Determine the (X, Y) coordinate at the center of the cell enclosing the given text.  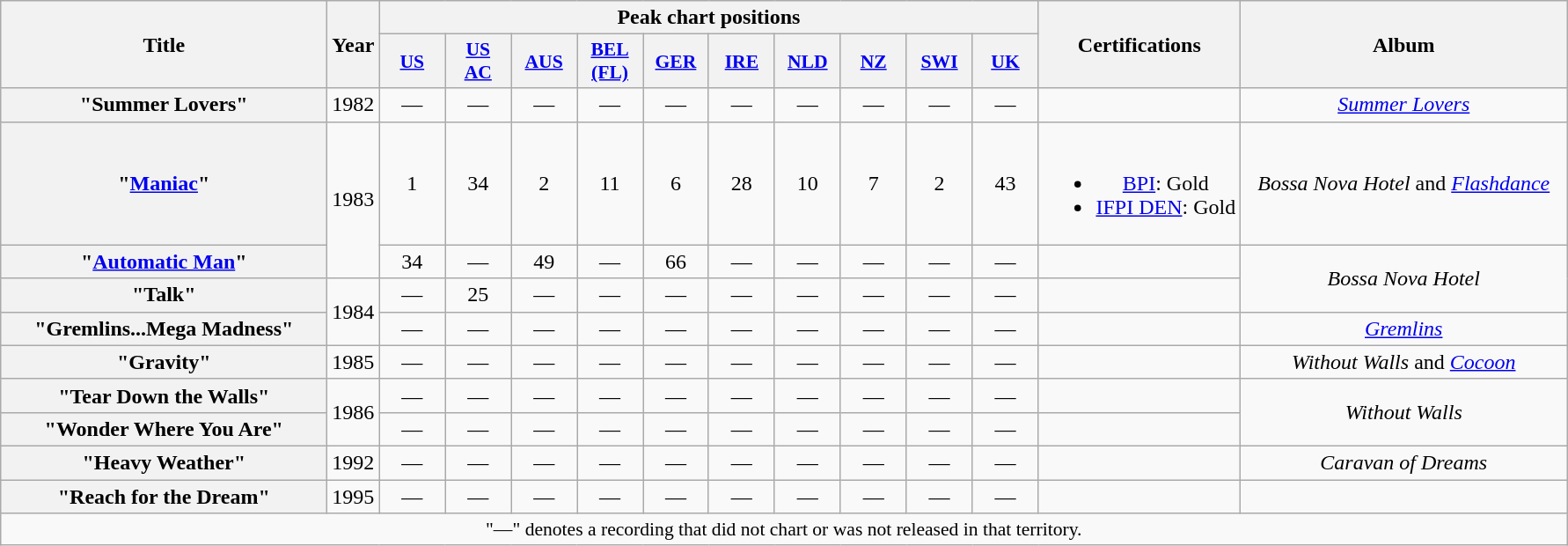
USAC (479, 62)
Without Walls (1404, 412)
43 (1005, 183)
11 (611, 183)
66 (676, 262)
"Gravity" (164, 362)
Caravan of Dreams (1404, 462)
49 (544, 262)
Gremlins (1404, 328)
NLD (808, 62)
1982 (354, 105)
7 (873, 183)
SWI (940, 62)
AUS (544, 62)
1992 (354, 462)
"Heavy Weather" (164, 462)
US (412, 62)
IRE (741, 62)
"Reach for the Dream" (164, 496)
UK (1005, 62)
Certifications (1139, 44)
Year (354, 44)
"Maniac" (164, 183)
Album (1404, 44)
1995 (354, 496)
BPI: GoldIFPI DEN: Gold (1139, 183)
Peak chart positions (709, 18)
28 (741, 183)
GER (676, 62)
6 (676, 183)
"Automatic Man" (164, 262)
NZ (873, 62)
Summer Lovers (1404, 105)
1983 (354, 200)
1986 (354, 412)
1 (412, 183)
Without Walls and Cocoon (1404, 362)
1985 (354, 362)
Title (164, 44)
"—" denotes a recording that did not chart or was not released in that territory. (784, 529)
"Talk" (164, 295)
"Wonder Where You Are" (164, 429)
"Tear Down the Walls" (164, 395)
"Summer Lovers" (164, 105)
Bossa Nova Hotel and Flashdance (1404, 183)
"Gremlins...Mega Madness" (164, 328)
25 (479, 295)
BEL(FL) (611, 62)
Bossa Nova Hotel (1404, 278)
1984 (354, 312)
10 (808, 183)
